Return the [X, Y] coordinate for the center point of the cell that contains the specified text.  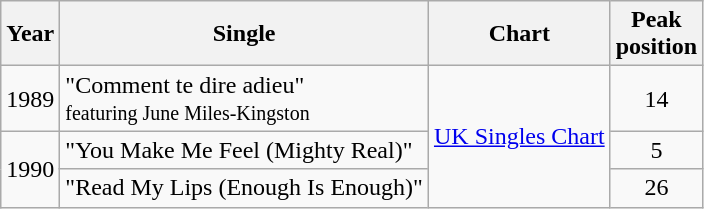
UK Singles Chart [519, 136]
Year [30, 34]
"Comment te dire adieu"featuring June Miles-Kingston [244, 98]
Single [244, 34]
26 [656, 188]
14 [656, 98]
5 [656, 150]
1989 [30, 98]
1990 [30, 169]
Peakposition [656, 34]
"Read My Lips (Enough Is Enough)" [244, 188]
Chart [519, 34]
"You Make Me Feel (Mighty Real)" [244, 150]
